From the cell containing the given text, extract its center point as [x, y] coordinate. 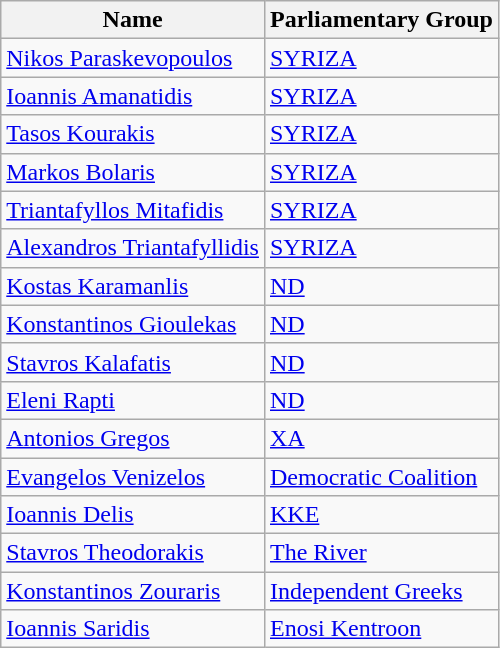
Ioannis Delis [133, 515]
Democratic Coalition [381, 477]
Nikos Paraskevopoulos [133, 58]
Independent Greeks [381, 591]
XA [381, 438]
Konstantinos Gioulekas [133, 324]
The River [381, 553]
Evangelos Venizelos [133, 477]
KKE [381, 515]
Kostas Karamanlis [133, 286]
Markos Bolaris [133, 172]
Ioannis Saridis [133, 629]
Name [133, 20]
Enosi Kentroon [381, 629]
Alexandros Triantafyllidis [133, 248]
Antonios Gregos [133, 438]
Triantafyllos Mitafidis [133, 210]
Eleni Rapti [133, 400]
Tasos Kourakis [133, 134]
Ioannis Amanatidis [133, 96]
Stavros Kalafatis [133, 362]
Parliamentary Group [381, 20]
Stavros Theodorakis [133, 553]
Konstantinos Zouraris [133, 591]
